Capture the cell that displays the provided text and extract its [x, y] central coordinate. 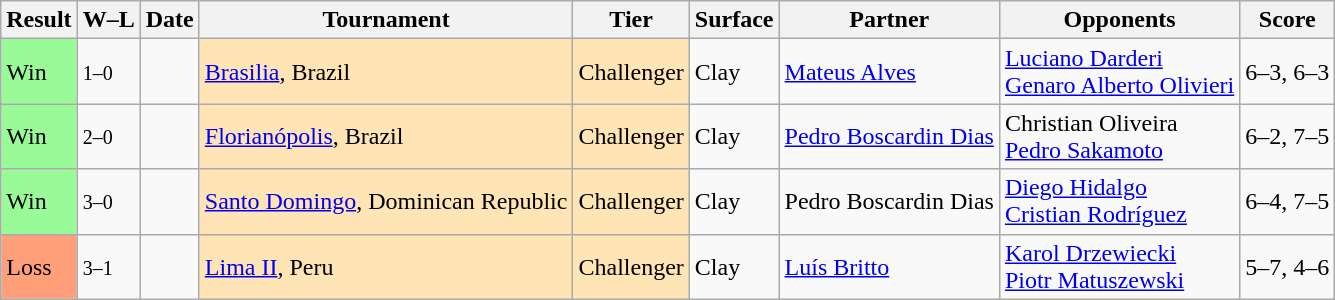
Karol Drzewiecki Piotr Matuszewski [1119, 266]
Result [39, 20]
Loss [39, 266]
Luciano Darderi Genaro Alberto Olivieri [1119, 72]
3–0 [108, 202]
6–2, 7–5 [1288, 136]
Diego Hidalgo Cristian Rodríguez [1119, 202]
Luís Britto [889, 266]
W–L [108, 20]
3–1 [108, 266]
Partner [889, 20]
Mateus Alves [889, 72]
2–0 [108, 136]
Score [1288, 20]
6–3, 6–3 [1288, 72]
Surface [734, 20]
Opponents [1119, 20]
Brasilia, Brazil [386, 72]
Tier [631, 20]
6–4, 7–5 [1288, 202]
Date [170, 20]
Lima II, Peru [386, 266]
5–7, 4–6 [1288, 266]
1–0 [108, 72]
Christian Oliveira Pedro Sakamoto [1119, 136]
Florianópolis, Brazil [386, 136]
Santo Domingo, Dominican Republic [386, 202]
Tournament [386, 20]
